Return the [X, Y] coordinate for the center point of the cell that contains the specified text.  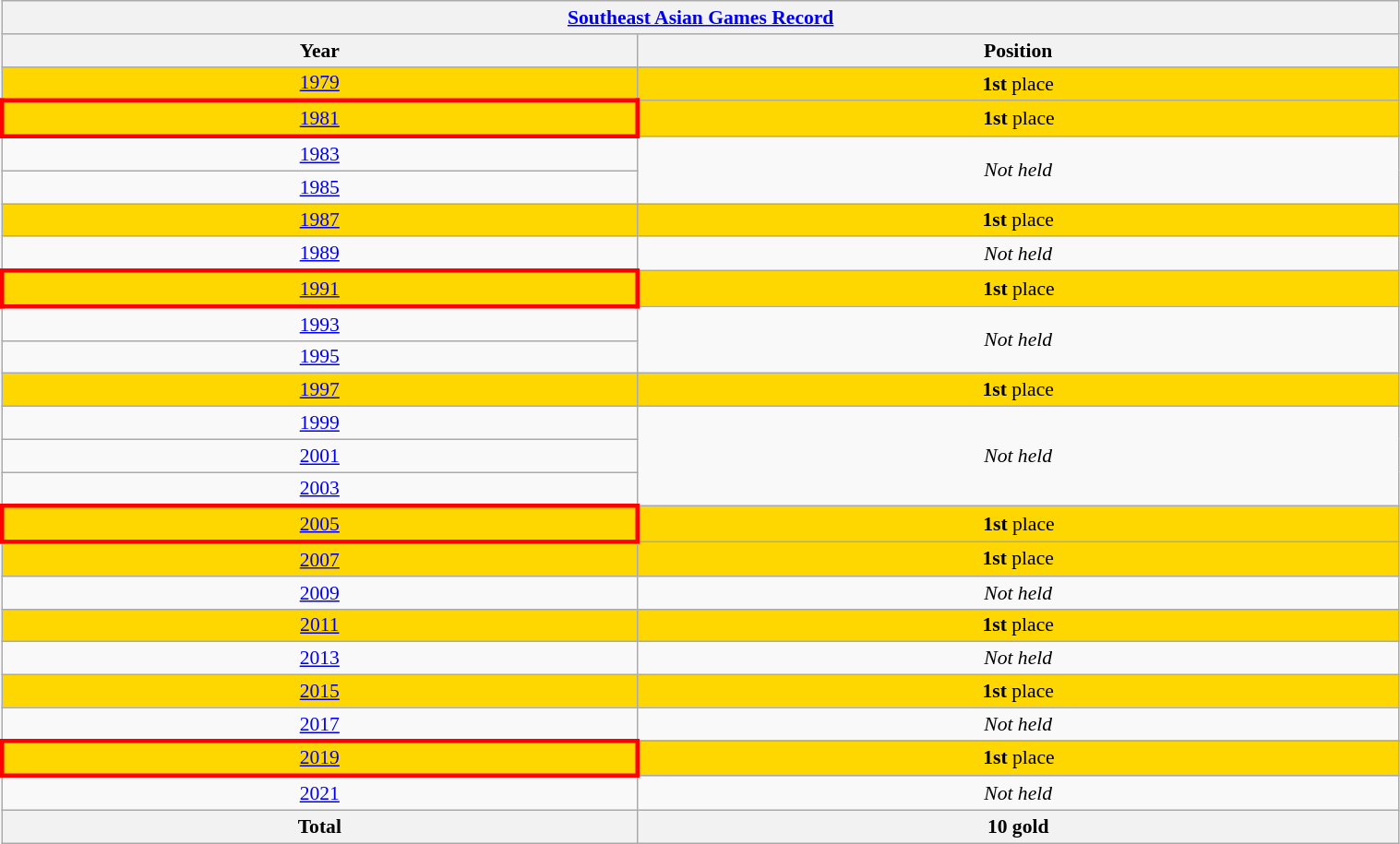
Total [319, 827]
1999 [319, 423]
2021 [319, 793]
1981 [319, 120]
10 gold [1018, 827]
2009 [319, 593]
2003 [319, 489]
1987 [319, 220]
2005 [319, 524]
1995 [319, 357]
1997 [319, 390]
Southeast Asian Games Record [700, 18]
1985 [319, 187]
2015 [319, 692]
2013 [319, 659]
2007 [319, 559]
2019 [319, 758]
2017 [319, 724]
1993 [319, 323]
1991 [319, 290]
1983 [319, 153]
1989 [319, 255]
2011 [319, 625]
Year [319, 51]
Position [1018, 51]
1979 [319, 83]
2001 [319, 456]
